Locate the cell with the specified text and output its (X, Y) center coordinate. 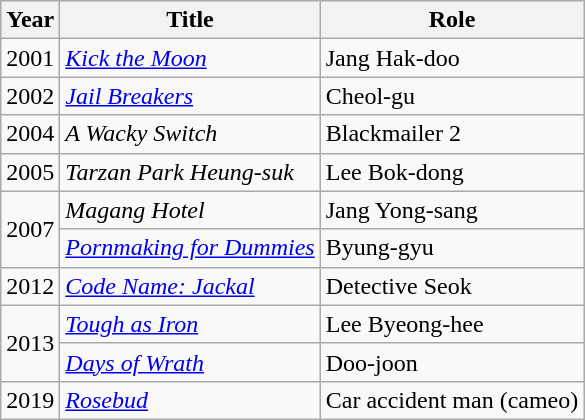
Year (30, 20)
Title (190, 20)
2019 (30, 400)
Car accident man (cameo) (452, 400)
2012 (30, 286)
2002 (30, 96)
Role (452, 20)
2001 (30, 58)
Blackmailer 2 (452, 134)
Jail Breakers (190, 96)
Lee Byeong-hee (452, 324)
Days of Wrath (190, 362)
A Wacky Switch (190, 134)
2005 (30, 172)
2013 (30, 343)
Jang Hak-doo (452, 58)
Jang Yong-sang (452, 210)
Doo-joon (452, 362)
Pornmaking for Dummies (190, 248)
Magang Hotel (190, 210)
2004 (30, 134)
Kick the Moon (190, 58)
Tarzan Park Heung-suk (190, 172)
2007 (30, 229)
Cheol-gu (452, 96)
Rosebud (190, 400)
Detective Seok (452, 286)
Lee Bok-dong (452, 172)
Byung-gyu (452, 248)
Code Name: Jackal (190, 286)
Tough as Iron (190, 324)
